Search for the cell housing the specified text and yield its (X, Y) center coordinate. 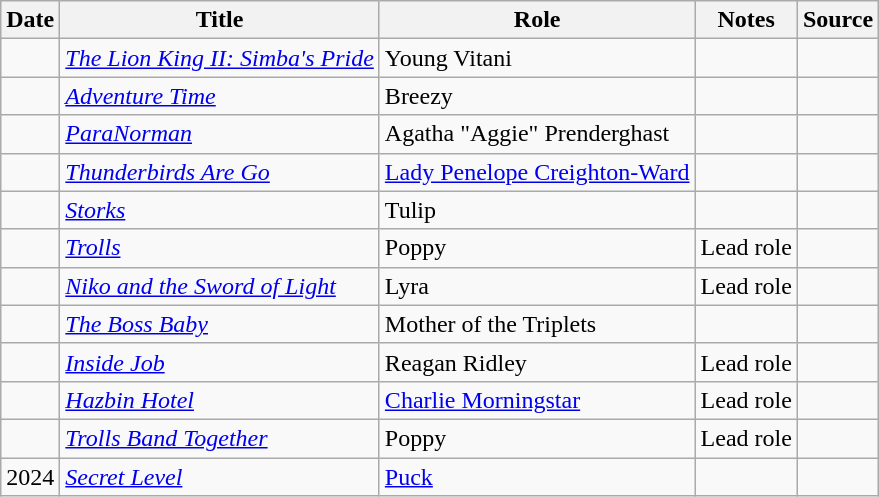
Niko and the Sword of Light (220, 286)
Thunderbirds Are Go (220, 172)
Adventure Time (220, 96)
Puck (537, 477)
Mother of the Triplets (537, 324)
Charlie Morningstar (537, 400)
The Lion King II: Simba's Pride (220, 58)
Source (838, 20)
2024 (30, 477)
Storks (220, 210)
Young Vitani (537, 58)
Role (537, 20)
Breezy (537, 96)
Hazbin Hotel (220, 400)
Lyra (537, 286)
Trolls Band Together (220, 438)
Secret Level (220, 477)
Tulip (537, 210)
Trolls (220, 248)
ParaNorman (220, 134)
Lady Penelope Creighton-Ward (537, 172)
Date (30, 20)
Reagan Ridley (537, 362)
Inside Job (220, 362)
Agatha "Aggie" Prenderghast (537, 134)
Title (220, 20)
Notes (746, 20)
The Boss Baby (220, 324)
